Detect which cell encompasses the target text, then output its (x, y) center coordinate. 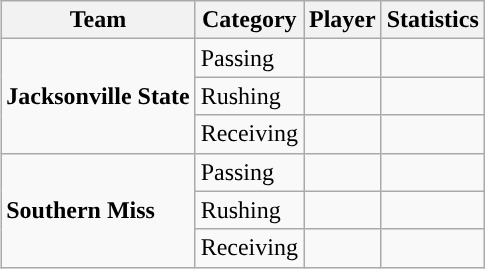
Team (98, 20)
Player (343, 20)
Jacksonville State (98, 96)
Category (249, 20)
Southern Miss (98, 210)
Statistics (432, 20)
